Output the [X, Y] coordinate of the center of the cell containing the given text.  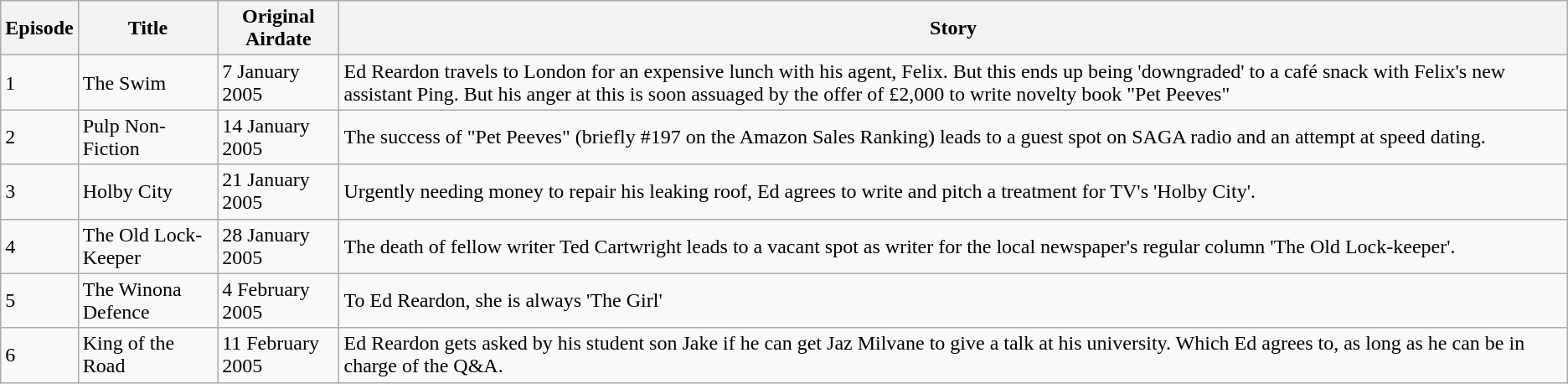
The Old Lock-Keeper [147, 246]
Title [147, 29]
Original Airdate [278, 29]
King of the Road [147, 355]
2 [39, 138]
The Swim [147, 82]
21 January 2005 [278, 191]
The Winona Defence [147, 300]
28 January 2005 [278, 246]
11 February 2005 [278, 355]
Pulp Non-Fiction [147, 138]
Urgently needing money to repair his leaking roof, Ed agrees to write and pitch a treatment for TV's 'Holby City'. [953, 191]
6 [39, 355]
3 [39, 191]
14 January 2005 [278, 138]
Holby City [147, 191]
The death of fellow writer Ted Cartwright leads to a vacant spot as writer for the local newspaper's regular column 'The Old Lock-keeper'. [953, 246]
1 [39, 82]
4 February 2005 [278, 300]
Story [953, 29]
5 [39, 300]
Episode [39, 29]
4 [39, 246]
The success of "Pet Peeves" (briefly #197 on the Amazon Sales Ranking) leads to a guest spot on SAGA radio and an attempt at speed dating. [953, 138]
7 January 2005 [278, 82]
To Ed Reardon, she is always 'The Girl' [953, 300]
